Return [x, y] of the center of cell containing provided text 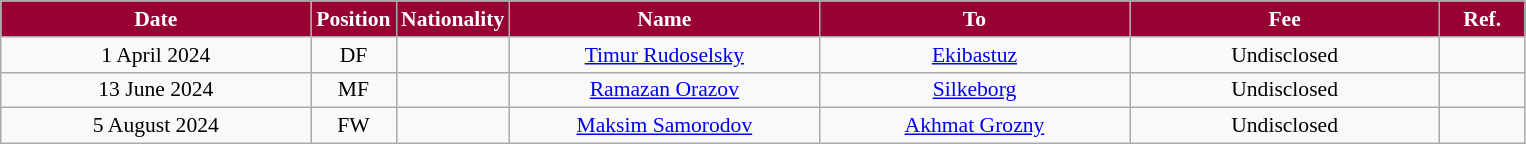
5 August 2024 [156, 126]
Ramazan Orazov [664, 90]
Fee [1285, 19]
DF [354, 55]
Timur Rudoselsky [664, 55]
1 April 2024 [156, 55]
13 June 2024 [156, 90]
To [974, 19]
Ekibastuz [974, 55]
MF [354, 90]
Nationality [452, 19]
Date [156, 19]
Silkeborg [974, 90]
Ref. [1482, 19]
Position [354, 19]
FW [354, 126]
Name [664, 19]
Maksim Samorodov [664, 126]
Akhmat Grozny [974, 126]
